For the text-containing cell, return its midpoint in (X, Y) coordinate format. 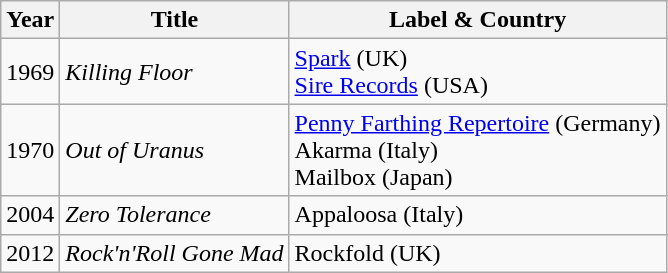
2004 (30, 215)
Rock'n'Roll Gone Mad (174, 253)
Killing Floor (174, 72)
Rockfold (UK) (478, 253)
Spark (UK) Sire Records (USA) (478, 72)
2012 (30, 253)
Title (174, 20)
1969 (30, 72)
Out of Uranus (174, 150)
Zero Tolerance (174, 215)
1970 (30, 150)
Label & Country (478, 20)
Year (30, 20)
Penny Farthing Repertoire (Germany) Akarma (Italy) Mailbox (Japan) (478, 150)
Appaloosa (Italy) (478, 215)
